For the text-containing cell, return its midpoint in [X, Y] coordinate format. 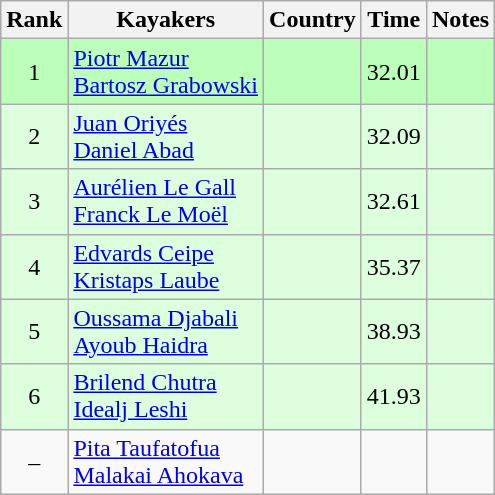
35.37 [394, 266]
Time [394, 20]
Country [313, 20]
Notes [460, 20]
Kayakers [166, 20]
4 [34, 266]
Aurélien Le GallFranck Le Moël [166, 202]
32.61 [394, 202]
Rank [34, 20]
3 [34, 202]
Brilend ChutraIdealj Leshi [166, 396]
2 [34, 136]
Oussama DjabaliAyoub Haidra [166, 332]
6 [34, 396]
Piotr MazurBartosz Grabowski [166, 72]
5 [34, 332]
Pita TaufatofuaMalakai Ahokava [166, 462]
– [34, 462]
38.93 [394, 332]
41.93 [394, 396]
32.09 [394, 136]
32.01 [394, 72]
1 [34, 72]
Edvards CeipeKristaps Laube [166, 266]
Juan OriyésDaniel Abad [166, 136]
